Find where the given text appears and provide that cell's center as (x, y) coordinate. 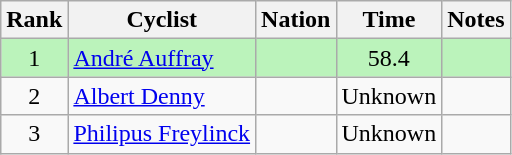
Time (389, 20)
Albert Denny (162, 96)
58.4 (389, 58)
Rank (34, 20)
Notes (476, 20)
1 (34, 58)
3 (34, 134)
André Auffray (162, 58)
Nation (296, 20)
Philipus Freylinck (162, 134)
Cyclist (162, 20)
2 (34, 96)
